Search for the cell housing the specified text and yield its (X, Y) center coordinate. 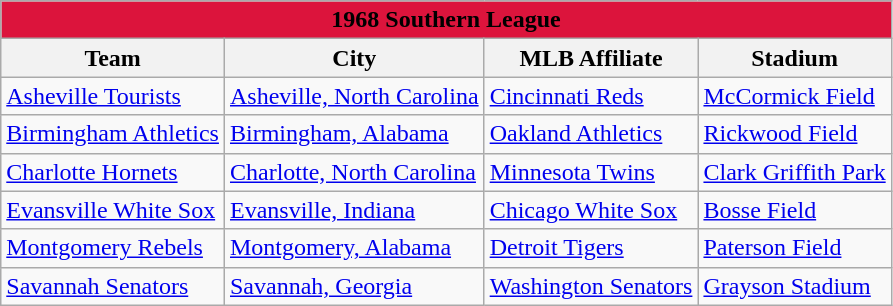
Team (113, 58)
Evansville White Sox (113, 210)
Savannah, Georgia (354, 286)
Evansville, Indiana (354, 210)
McCormick Field (794, 96)
Washington Senators (591, 286)
Rickwood Field (794, 134)
Stadium (794, 58)
Savannah Senators (113, 286)
1968 Southern League (446, 20)
MLB Affiliate (591, 58)
Asheville, North Carolina (354, 96)
Charlotte Hornets (113, 172)
Bosse Field (794, 210)
Chicago White Sox (591, 210)
Oakland Athletics (591, 134)
Montgomery, Alabama (354, 248)
Montgomery Rebels (113, 248)
Birmingham, Alabama (354, 134)
Detroit Tigers (591, 248)
Cincinnati Reds (591, 96)
Charlotte, North Carolina (354, 172)
Birmingham Athletics (113, 134)
Paterson Field (794, 248)
Asheville Tourists (113, 96)
Clark Griffith Park (794, 172)
Grayson Stadium (794, 286)
Minnesota Twins (591, 172)
City (354, 58)
